From the cell containing the given text, extract its center point as [X, Y] coordinate. 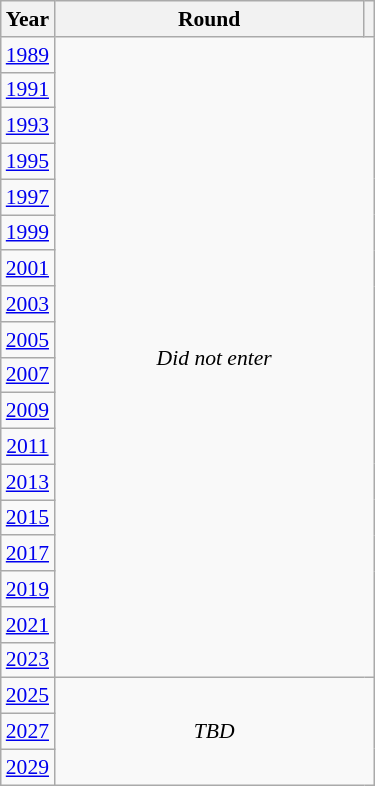
2003 [28, 304]
2017 [28, 554]
2029 [28, 767]
2023 [28, 660]
2001 [28, 269]
2027 [28, 732]
1989 [28, 55]
2015 [28, 518]
2009 [28, 411]
1993 [28, 126]
2019 [28, 589]
1991 [28, 90]
Round [209, 19]
2013 [28, 482]
2021 [28, 625]
2007 [28, 375]
2011 [28, 447]
1995 [28, 162]
1997 [28, 197]
2025 [28, 696]
Year [28, 19]
1999 [28, 233]
2005 [28, 340]
Did not enter [214, 358]
TBD [214, 732]
